Determine the [x, y] coordinate at the center of the cell enclosing the given text.  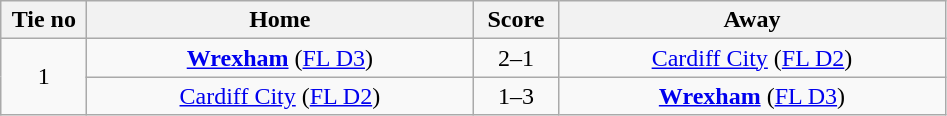
1–3 [516, 96]
1 [44, 77]
2–1 [516, 58]
Away [752, 20]
Tie no [44, 20]
Score [516, 20]
Home [280, 20]
